Find where the given text appears and provide that cell's center as [X, Y] coordinate. 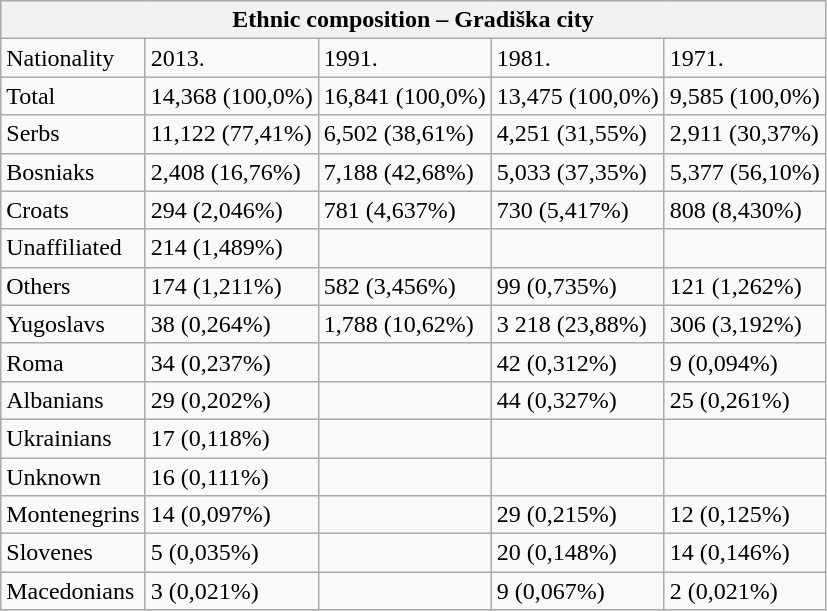
Montenegrins [73, 515]
1991. [404, 58]
14 (0,097%) [232, 515]
4,251 (31,55%) [578, 134]
Serbs [73, 134]
Macedonians [73, 591]
34 (0,237%) [232, 362]
Others [73, 286]
582 (3,456%) [404, 286]
17 (0,118%) [232, 438]
121 (1,262%) [744, 286]
9 (0,094%) [744, 362]
Ukrainians [73, 438]
Albanians [73, 400]
20 (0,148%) [578, 553]
25 (0,261%) [744, 400]
7,188 (42,68%) [404, 172]
Slovenes [73, 553]
14 (0,146%) [744, 553]
Ethnic composition – Gradiška city [414, 20]
3 (0,021%) [232, 591]
214 (1,489%) [232, 248]
3 218 (23,88%) [578, 324]
1,788 (10,62%) [404, 324]
Unknown [73, 477]
5 (0,035%) [232, 553]
294 (2,046%) [232, 210]
1971. [744, 58]
14,368 (100,0%) [232, 96]
5,033 (37,35%) [578, 172]
Croats [73, 210]
Bosniaks [73, 172]
29 (0,202%) [232, 400]
16,841 (100,0%) [404, 96]
5,377 (56,10%) [744, 172]
11,122 (77,41%) [232, 134]
99 (0,735%) [578, 286]
1981. [578, 58]
38 (0,264%) [232, 324]
Total [73, 96]
Unaffiliated [73, 248]
730 (5,417%) [578, 210]
2,911 (30,37%) [744, 134]
2013. [232, 58]
Yugoslavs [73, 324]
Roma [73, 362]
9 (0,067%) [578, 591]
12 (0,125%) [744, 515]
Nationality [73, 58]
13,475 (100,0%) [578, 96]
174 (1,211%) [232, 286]
16 (0,111%) [232, 477]
9,585 (100,0%) [744, 96]
44 (0,327%) [578, 400]
808 (8,430%) [744, 210]
781 (4,637%) [404, 210]
306 (3,192%) [744, 324]
6,502 (38,61%) [404, 134]
2,408 (16,76%) [232, 172]
2 (0,021%) [744, 591]
29 (0,215%) [578, 515]
42 (0,312%) [578, 362]
